Find where the given text appears and provide that cell's center as (X, Y) coordinate. 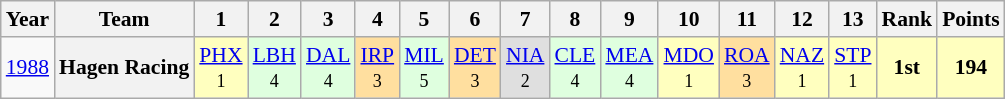
12 (802, 19)
11 (747, 19)
Team (124, 19)
IRP3 (377, 68)
6 (475, 19)
MEA4 (629, 68)
MDO1 (688, 68)
13 (852, 19)
CLE4 (574, 68)
1 (220, 19)
DAL4 (328, 68)
194 (971, 68)
7 (525, 19)
1988 (28, 68)
PHX1 (220, 68)
MIL5 (424, 68)
4 (377, 19)
LBH4 (274, 68)
STP1 (852, 68)
Rank (908, 19)
Points (971, 19)
1st (908, 68)
ROA3 (747, 68)
Year (28, 19)
NAZ1 (802, 68)
5 (424, 19)
Hagen Racing (124, 68)
DET3 (475, 68)
2 (274, 19)
3 (328, 19)
8 (574, 19)
NIA2 (525, 68)
10 (688, 19)
9 (629, 19)
